Find where the given text appears and provide that cell's center as [x, y] coordinate. 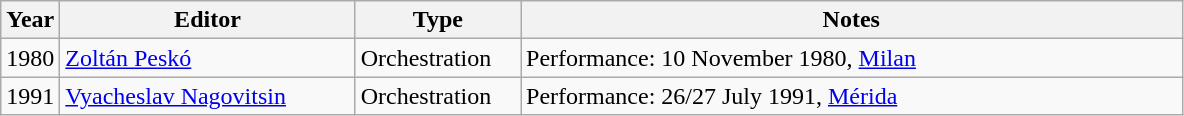
1991 [30, 96]
Vyacheslav Nagovitsin [208, 96]
Notes [851, 20]
Performance: 26/27 July 1991, Mérida [851, 96]
Editor [208, 20]
1980 [30, 58]
Type [438, 20]
Zoltán Peskó [208, 58]
Year [30, 20]
Performance: 10 November 1980, Milan [851, 58]
